Output the [x, y] coordinate of the center of the cell containing the given text.  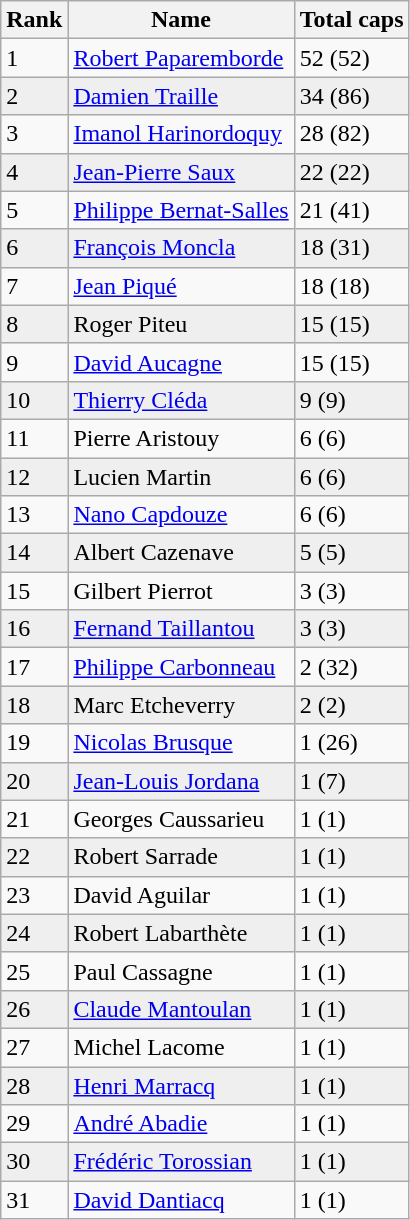
Paul Cassagne [181, 971]
21 [34, 819]
1 (7) [352, 781]
16 [34, 629]
Thierry Cléda [181, 400]
18 [34, 705]
François Moncla [181, 248]
David Dantiacq [181, 1200]
7 [34, 286]
27 [34, 1047]
Michel Lacome [181, 1047]
David Aucagne [181, 362]
9 [34, 362]
Robert Labarthète [181, 933]
Philippe Carbonneau [181, 667]
24 [34, 933]
Jean Piqué [181, 286]
Robert Sarrade [181, 857]
André Abadie [181, 1124]
6 [34, 248]
4 [34, 172]
15 [34, 591]
22 [34, 857]
23 [34, 895]
Rank [34, 20]
19 [34, 743]
22 (22) [352, 172]
Robert Paparemborde [181, 58]
28 [34, 1085]
Marc Etcheverry [181, 705]
Fernand Taillantou [181, 629]
Gilbert Pierrot [181, 591]
3 [34, 134]
Georges Caussarieu [181, 819]
David Aguilar [181, 895]
21 (41) [352, 210]
9 (9) [352, 400]
Henri Marracq [181, 1085]
12 [34, 477]
5 (5) [352, 553]
20 [34, 781]
11 [34, 438]
26 [34, 1009]
Philippe Bernat-Salles [181, 210]
2 [34, 96]
Damien Traille [181, 96]
Pierre Aristouy [181, 438]
31 [34, 1200]
Nicolas Brusque [181, 743]
Lucien Martin [181, 477]
Name [181, 20]
1 (26) [352, 743]
14 [34, 553]
Jean-Pierre Saux [181, 172]
18 (31) [352, 248]
Albert Cazenave [181, 553]
Imanol Harinordoquy [181, 134]
30 [34, 1162]
13 [34, 515]
10 [34, 400]
Jean-Louis Jordana [181, 781]
1 [34, 58]
18 (18) [352, 286]
8 [34, 324]
25 [34, 971]
Frédéric Torossian [181, 1162]
5 [34, 210]
52 (52) [352, 58]
2 (32) [352, 667]
34 (86) [352, 96]
28 (82) [352, 134]
Nano Capdouze [181, 515]
17 [34, 667]
2 (2) [352, 705]
Roger Piteu [181, 324]
Claude Mantoulan [181, 1009]
Total caps [352, 20]
29 [34, 1124]
